Extract the [x, y] coordinate from the center of the cell holding the provided text.  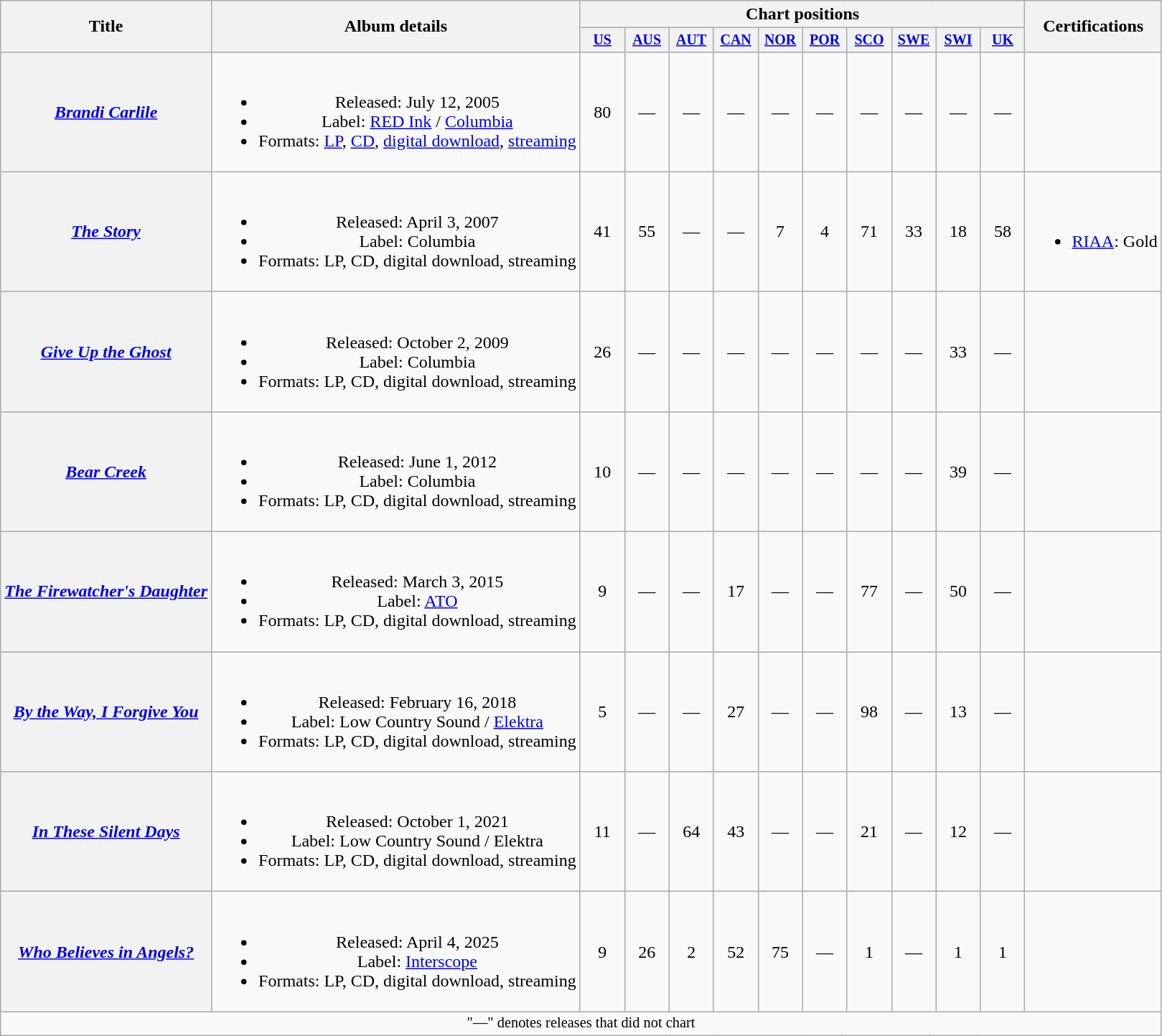
By the Way, I Forgive You [106, 712]
US [602, 40]
80 [602, 112]
50 [958, 592]
21 [869, 831]
58 [1003, 231]
Released: July 12, 2005Label: RED Ink / ColumbiaFormats: LP, CD, digital download, streaming [396, 112]
5 [602, 712]
12 [958, 831]
AUT [691, 40]
NOR [780, 40]
Released: June 1, 2012Label: ColumbiaFormats: LP, CD, digital download, streaming [396, 471]
Title [106, 27]
Give Up the Ghost [106, 352]
Certifications [1093, 27]
Brandi Carlile [106, 112]
41 [602, 231]
CAN [736, 40]
RIAA: Gold [1093, 231]
71 [869, 231]
52 [736, 952]
SCO [869, 40]
13 [958, 712]
Album details [396, 27]
Released: February 16, 2018Label: Low Country Sound / ElektraFormats: LP, CD, digital download, streaming [396, 712]
The Firewatcher's Daughter [106, 592]
Chart positions [802, 14]
AUS [647, 40]
64 [691, 831]
2 [691, 952]
In These Silent Days [106, 831]
18 [958, 231]
11 [602, 831]
27 [736, 712]
55 [647, 231]
Who Believes in Angels? [106, 952]
4 [825, 231]
SWE [914, 40]
39 [958, 471]
Released: April 4, 2025Label: InterscopeFormats: LP, CD, digital download, streaming [396, 952]
SWI [958, 40]
Released: October 1, 2021Label: Low Country Sound / ElektraFormats: LP, CD, digital download, streaming [396, 831]
43 [736, 831]
Bear Creek [106, 471]
75 [780, 952]
10 [602, 471]
Released: October 2, 2009Label: ColumbiaFormats: LP, CD, digital download, streaming [396, 352]
"—" denotes releases that did not chart [581, 1024]
7 [780, 231]
77 [869, 592]
UK [1003, 40]
POR [825, 40]
Released: April 3, 2007Label: ColumbiaFormats: LP, CD, digital download, streaming [396, 231]
The Story [106, 231]
Released: March 3, 2015Label: ATOFormats: LP, CD, digital download, streaming [396, 592]
17 [736, 592]
98 [869, 712]
